Find where the given text appears and provide that cell's center as [X, Y] coordinate. 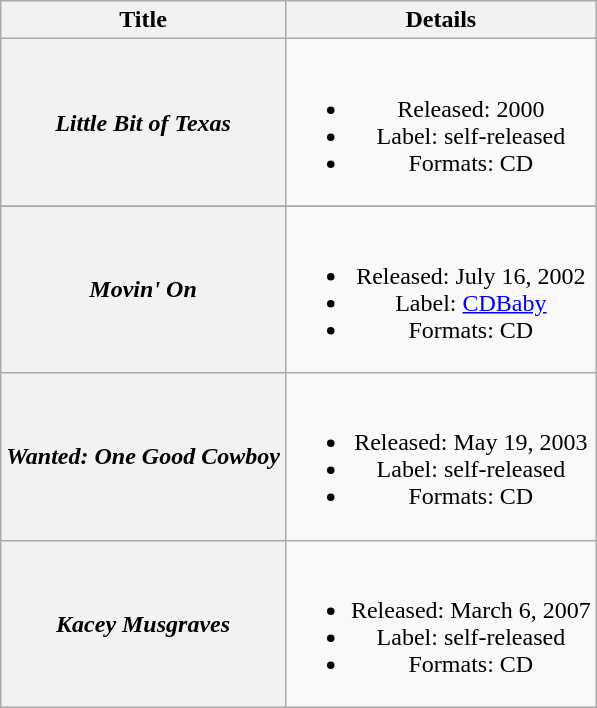
Wanted: One Good Cowboy [144, 456]
Released: May 19, 2003Label: self-releasedFormats: CD [440, 456]
Title [144, 20]
Little Bit of Texas [144, 122]
Released: 2000Label: self-releasedFormats: CD [440, 122]
Released: March 6, 2007Label: self-releasedFormats: CD [440, 624]
Movin' On [144, 290]
Released: July 16, 2002Label: CDBabyFormats: CD [440, 290]
Details [440, 20]
Kacey Musgraves [144, 624]
